For the text-containing cell, return its midpoint in [X, Y] coordinate format. 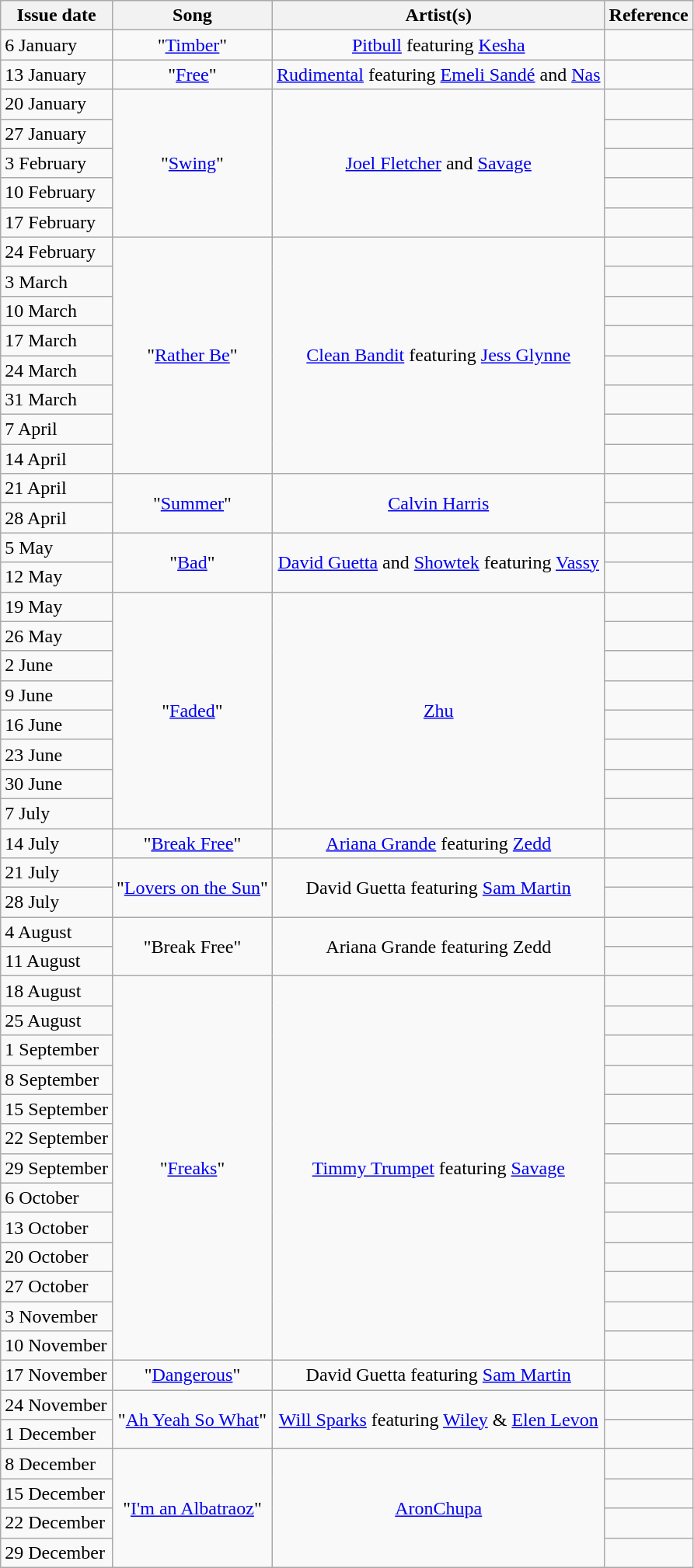
6 January [57, 45]
15 December [57, 1493]
13 January [57, 75]
26 May [57, 636]
3 March [57, 281]
Calvin Harris [438, 503]
15 September [57, 1109]
8 December [57, 1464]
"Dangerous" [192, 1375]
Song [192, 16]
22 September [57, 1139]
Zhu [438, 710]
Artist(s) [438, 16]
7 July [57, 813]
6 October [57, 1198]
"Swing" [192, 163]
11 August [57, 961]
21 April [57, 488]
1 December [57, 1434]
10 March [57, 311]
"Timber" [192, 45]
"Lovers on the Sun" [192, 888]
21 July [57, 873]
23 June [57, 754]
10 November [57, 1346]
"Ah Yeah So What" [192, 1420]
2 June [57, 666]
17 February [57, 222]
25 August [57, 1020]
"Faded" [192, 710]
"Free" [192, 75]
Clean Bandit featuring Jess Glynne [438, 355]
27 January [57, 134]
8 September [57, 1080]
4 August [57, 932]
7 April [57, 429]
"I'm an Albatraoz" [192, 1508]
5 May [57, 548]
20 January [57, 104]
14 April [57, 459]
29 December [57, 1552]
1 September [57, 1050]
Reference [648, 16]
27 October [57, 1286]
13 October [57, 1227]
29 September [57, 1168]
18 August [57, 991]
24 March [57, 370]
9 June [57, 695]
31 March [57, 400]
22 December [57, 1523]
"Summer" [192, 503]
Rudimental featuring Emeli Sandé and Nas [438, 75]
"Rather Be" [192, 355]
28 April [57, 518]
David Guetta and Showtek featuring Vassy [438, 562]
3 February [57, 163]
24 February [57, 252]
16 June [57, 725]
Pitbull featuring Kesha [438, 45]
Joel Fletcher and Savage [438, 163]
Issue date [57, 16]
24 November [57, 1405]
19 May [57, 607]
17 March [57, 340]
10 February [57, 193]
17 November [57, 1375]
28 July [57, 902]
"Bad" [192, 562]
20 October [57, 1257]
AronChupa [438, 1508]
Will Sparks featuring Wiley & Elen Levon [438, 1420]
"Freaks" [192, 1168]
14 July [57, 843]
30 June [57, 784]
Timmy Trumpet featuring Savage [438, 1168]
12 May [57, 577]
3 November [57, 1316]
